Locate the cell with the specified text and output its (x, y) center coordinate. 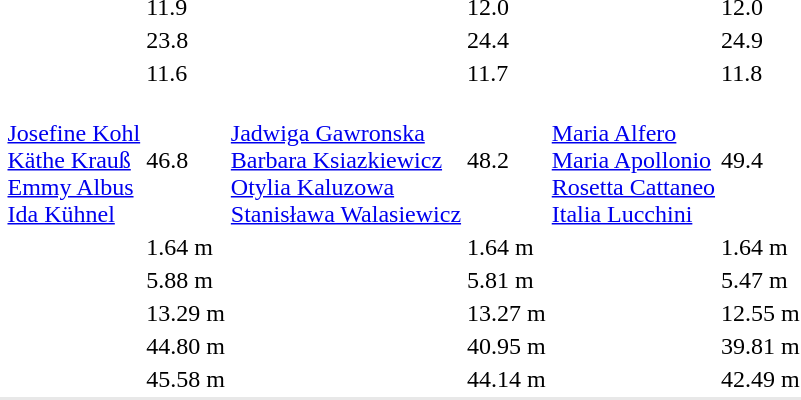
Josefine KohlKäthe KraußEmmy AlbusIda Kühnel (74, 160)
11.6 (186, 73)
5.88 m (186, 280)
Jadwiga GawronskaBarbara KsiazkiewiczOtylia KaluzowaStanisława Walasiewicz (346, 160)
44.14 m (507, 379)
Maria AlferoMaria ApollonioRosetta CattaneoItalia Lucchini (633, 160)
45.58 m (186, 379)
46.8 (186, 160)
24.4 (507, 40)
11.7 (507, 73)
44.80 m (186, 346)
48.2 (507, 160)
13.29 m (186, 313)
5.81 m (507, 280)
23.8 (186, 40)
40.95 m (507, 346)
13.27 m (507, 313)
